Find where the given text appears and provide that cell's center as [X, Y] coordinate. 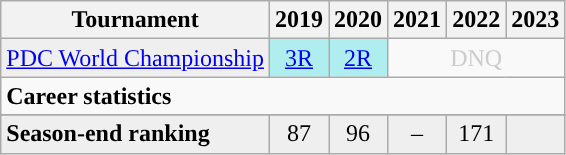
Career statistics [283, 96]
2R [358, 58]
96 [358, 134]
2019 [298, 20]
171 [476, 134]
PDC World Championship [136, 58]
2023 [536, 20]
2021 [418, 20]
3R [298, 58]
DNQ [476, 58]
2022 [476, 20]
Season-end ranking [136, 134]
Tournament [136, 20]
87 [298, 134]
– [418, 134]
2020 [358, 20]
